Output the [X, Y] coordinate of the center of the cell containing the given text.  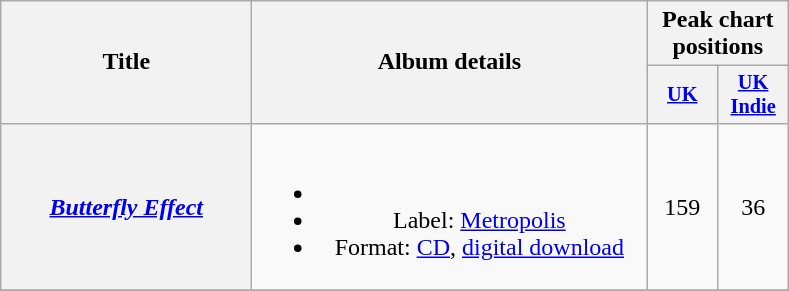
Butterfly Effect [126, 206]
Label: MetropolisFormat: CD, digital download [450, 206]
Peak chart positions [718, 34]
Album details [450, 62]
UKIndie [754, 95]
UK [682, 95]
36 [754, 206]
Title [126, 62]
159 [682, 206]
